Identify which cell holds the provided text, then report its [X, Y] central coordinate. 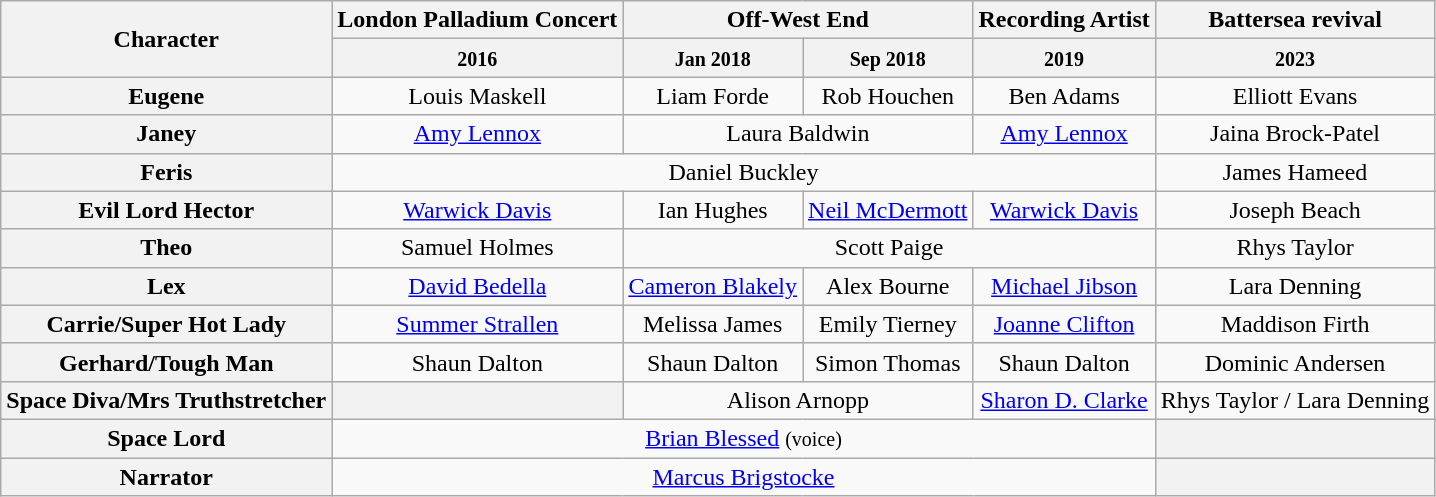
Ben Adams [1064, 96]
Janey [166, 134]
Neil McDermott [888, 210]
Samuel Holmes [478, 248]
Scott Paige [889, 248]
Brian Blessed (voice) [744, 438]
London Palladium Concert [478, 20]
Michael Jibson [1064, 286]
Louis Maskell [478, 96]
Joanne Clifton [1064, 324]
Gerhard/Tough Man [166, 362]
Laura Baldwin [798, 134]
Lex [166, 286]
Elliott Evans [1295, 96]
James Hameed [1295, 172]
Joseph Beach [1295, 210]
Summer Strallen [478, 324]
Alison Arnopp [798, 400]
Carrie/Super Hot Lady [166, 324]
Off-West End [798, 20]
Rhys Taylor [1295, 248]
Sep 2018 [888, 58]
Maddison Firth [1295, 324]
Lara Denning [1295, 286]
2023 [1295, 58]
Ian Hughes [713, 210]
Recording Artist [1064, 20]
Space Diva/Mrs Truthstretcher [166, 400]
Daniel Buckley [744, 172]
Rob Houchen [888, 96]
Character [166, 39]
Jan 2018 [713, 58]
Marcus Brigstocke [744, 477]
Space Lord [166, 438]
2019 [1064, 58]
Emily Tierney [888, 324]
Evil Lord Hector [166, 210]
David Bedella [478, 286]
Narrator [166, 477]
Feris [166, 172]
Battersea revival [1295, 20]
Sharon D. Clarke [1064, 400]
Liam Forde [713, 96]
Rhys Taylor / Lara Denning [1295, 400]
Eugene [166, 96]
Theo [166, 248]
Alex Bourne [888, 286]
Melissa James [713, 324]
Cameron Blakely [713, 286]
2016 [478, 58]
Dominic Andersen [1295, 362]
Simon Thomas [888, 362]
Jaina Brock-Patel [1295, 134]
